Pinpoint the cell where the given text exists, returning its [X, Y] midpoint coordinate. 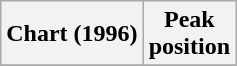
Peakposition [189, 34]
Chart (1996) [72, 34]
